Identify which cell holds the provided text, then report its [x, y] central coordinate. 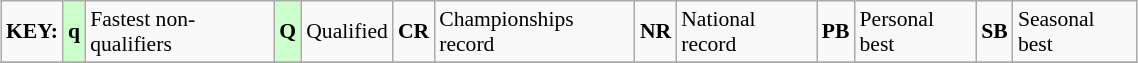
Championships record [534, 32]
Personal best [916, 32]
Qualified [347, 32]
Fastest non-qualifiers [180, 32]
National record [746, 32]
NR [656, 32]
CR [414, 32]
Q [288, 32]
KEY: [32, 32]
Seasonal best [1075, 32]
SB [994, 32]
PB [836, 32]
q [74, 32]
